For the text-containing cell, return its midpoint in (x, y) coordinate format. 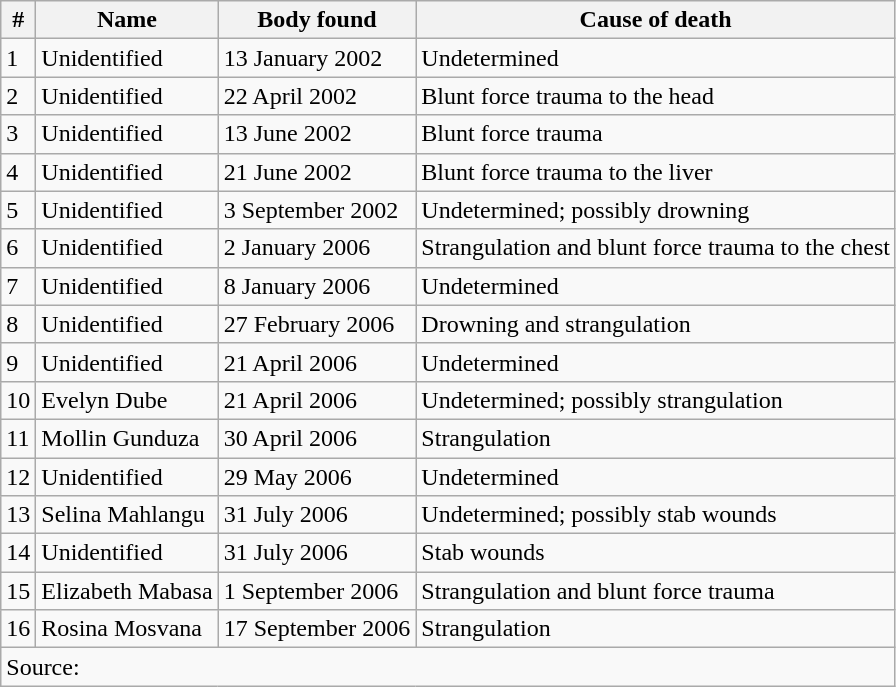
Undetermined; possibly drowning (656, 210)
8 (18, 324)
10 (18, 400)
2 January 2006 (317, 248)
Blunt force trauma (656, 134)
30 April 2006 (317, 438)
9 (18, 362)
13 January 2002 (317, 58)
1 September 2006 (317, 591)
Strangulation and blunt force trauma to the chest (656, 248)
2 (18, 96)
Selina Mahlangu (127, 515)
11 (18, 438)
Stab wounds (656, 553)
Undetermined; possibly strangulation (656, 400)
Source: (448, 667)
Body found (317, 20)
7 (18, 286)
Rosina Mosvana (127, 629)
Blunt force trauma to the head (656, 96)
12 (18, 477)
3 September 2002 (317, 210)
1 (18, 58)
Name (127, 20)
15 (18, 591)
13 June 2002 (317, 134)
17 September 2006 (317, 629)
4 (18, 172)
# (18, 20)
Evelyn Dube (127, 400)
21 June 2002 (317, 172)
Strangulation and blunt force trauma (656, 591)
29 May 2006 (317, 477)
Elizabeth Mabasa (127, 591)
6 (18, 248)
14 (18, 553)
3 (18, 134)
Undetermined; possibly stab wounds (656, 515)
8 January 2006 (317, 286)
Mollin Gunduza (127, 438)
16 (18, 629)
22 April 2002 (317, 96)
13 (18, 515)
5 (18, 210)
27 February 2006 (317, 324)
Cause of death (656, 20)
Blunt force trauma to the liver (656, 172)
Drowning and strangulation (656, 324)
